Output the (X, Y) coordinate of the center of the cell containing the given text.  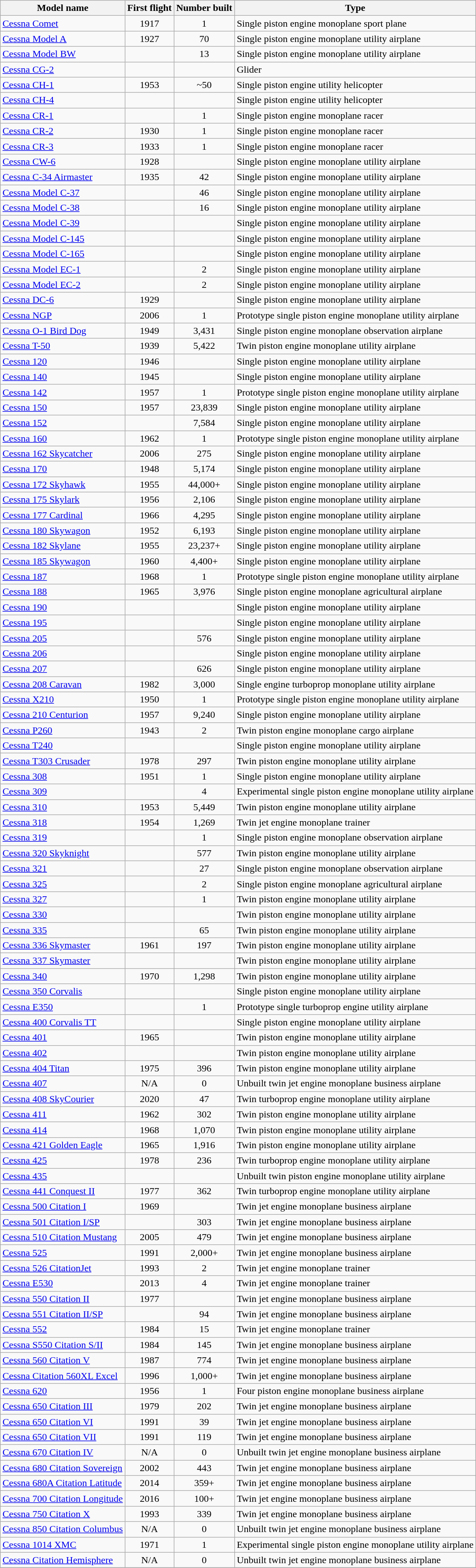
Cessna P260 (63, 730)
Cessna 404 Titan (63, 1068)
Cessna CH-4 (63, 100)
Cessna Model C-145 (63, 239)
362 (204, 1191)
23,237+ (204, 546)
Cessna 680A Citation Latitude (63, 1483)
Cessna T-50 (63, 346)
1970 (149, 976)
Cessna CH-1 (63, 85)
Number built (204, 8)
774 (204, 1360)
Cessna 162 Skycatcher (63, 454)
27 (204, 868)
Cessna 160 (63, 438)
Cessna 120 (63, 361)
Four piston engine monoplane business airplane (355, 1391)
Cessna Model BW (63, 54)
202 (204, 1406)
Cessna 400 Corvalis TT (63, 1022)
1935 (149, 177)
100+ (204, 1499)
1943 (149, 730)
Cessna Citation Hemisphere (63, 1560)
Cessna 319 (63, 838)
Cessna 320 Skyknight (63, 853)
2,106 (204, 500)
Cessna Model A (63, 39)
339 (204, 1514)
303 (204, 1222)
47 (204, 1099)
Single engine turboprop monoplane utility airplane (355, 684)
1987 (149, 1360)
Cessna 172 Skyhawk (63, 484)
Cessna 414 (63, 1130)
302 (204, 1114)
7,584 (204, 423)
Cessna 309 (63, 792)
Cessna 206 (63, 653)
Cessna 185 Skywagon (63, 561)
145 (204, 1345)
Cessna 140 (63, 377)
1,000+ (204, 1375)
Unbuilt twin piston engine monoplane utility airplane (355, 1176)
1933 (149, 146)
4,400+ (204, 561)
3,976 (204, 592)
119 (204, 1437)
2013 (149, 1283)
Cessna 150 (63, 407)
Cessna CR-1 (63, 115)
Cessna 336 Skymaster (63, 945)
Cessna T303 Crusader (63, 761)
5,422 (204, 346)
Cessna 551 Citation II/SP (63, 1314)
First flight (149, 8)
Cessna 411 (63, 1114)
1929 (149, 300)
Cessna T240 (63, 746)
1982 (149, 684)
Cessna Model EC-1 (63, 269)
1966 (149, 515)
5,449 (204, 807)
Cessna 177 Cardinal (63, 515)
Cessna 337 Skymaster (63, 961)
Glider (355, 69)
Cessna 526 CitationJet (63, 1268)
Model name (63, 8)
Cessna 501 Citation I/SP (63, 1222)
1996 (149, 1375)
Cessna Model C-37 (63, 193)
1979 (149, 1406)
1948 (149, 469)
Prototype single turboprop engine utility airplane (355, 1007)
Single piston engine monoplane sport plane (355, 23)
Cessna 190 (63, 607)
626 (204, 669)
Cessna 552 (63, 1329)
1,070 (204, 1130)
2016 (149, 1499)
4,295 (204, 515)
Cessna 340 (63, 976)
Cessna 335 (63, 930)
1945 (149, 377)
Cessna Model C-38 (63, 208)
Cessna 195 (63, 623)
236 (204, 1160)
Cessna E350 (63, 1007)
Cessna 330 (63, 914)
Cessna 421 Golden Eagle (63, 1145)
Cessna 170 (63, 469)
~50 (204, 85)
Cessna 750 Citation X (63, 1514)
Cessna 175 Skylark (63, 500)
2005 (149, 1237)
Cessna 152 (63, 423)
Cessna S550 Citation S/II (63, 1345)
39 (204, 1421)
Type (355, 8)
Cessna 208 Caravan (63, 684)
2020 (149, 1099)
Cessna 1014 XMC (63, 1545)
Cessna Citation 560XL Excel (63, 1375)
1950 (149, 700)
Cessna C-34 Airmaster (63, 177)
Cessna CR-2 (63, 131)
1939 (149, 346)
359+ (204, 1483)
Cessna 680 Citation Sovereign (63, 1468)
Cessna O-1 Bird Dog (63, 331)
65 (204, 930)
5,174 (204, 469)
Cessna CR-3 (63, 146)
Cessna 327 (63, 899)
Cessna 310 (63, 807)
Cessna 435 (63, 1176)
44,000+ (204, 484)
15 (204, 1329)
Twin piston engine monoplane cargo airplane (355, 730)
1917 (149, 23)
16 (204, 208)
Cessna 700 Citation Longitude (63, 1499)
Cessna 308 (63, 776)
396 (204, 1068)
94 (204, 1314)
1949 (149, 331)
1952 (149, 530)
275 (204, 454)
Cessna 187 (63, 576)
Cessna 318 (63, 822)
1,298 (204, 976)
1960 (149, 561)
Cessna DC-6 (63, 300)
Cessna 325 (63, 884)
1971 (149, 1545)
Cessna 425 (63, 1160)
1975 (149, 1068)
46 (204, 193)
Cessna 500 Citation I (63, 1207)
Cessna 620 (63, 1391)
Cessna 321 (63, 868)
70 (204, 39)
2014 (149, 1483)
Cessna E530 (63, 1283)
Cessna CG-2 (63, 69)
Cessna X210 (63, 700)
Cessna 210 Centurion (63, 715)
1928 (149, 161)
2002 (149, 1468)
Cessna Model C-165 (63, 254)
Cessna 350 Corvalis (63, 992)
1951 (149, 776)
Cessna Comet (63, 23)
Cessna 188 (63, 592)
Cessna 560 Citation V (63, 1360)
1961 (149, 945)
1927 (149, 39)
Cessna 401 (63, 1038)
Cessna Model C-39 (63, 223)
Cessna 408 SkyCourier (63, 1099)
Cessna 550 Citation II (63, 1299)
1,269 (204, 822)
1969 (149, 1207)
13 (204, 54)
576 (204, 638)
3,000 (204, 684)
479 (204, 1237)
1930 (149, 131)
Cessna CW-6 (63, 161)
Cessna 510 Citation Mustang (63, 1237)
42 (204, 177)
Cessna 850 Citation Columbus (63, 1529)
Cessna 407 (63, 1084)
Cessna 182 Skylane (63, 546)
1954 (149, 822)
Cessna 205 (63, 638)
Cessna 402 (63, 1053)
Cessna 650 Citation III (63, 1406)
Cessna 441 Conquest II (63, 1191)
1946 (149, 361)
1,916 (204, 1145)
Cessna 670 Citation IV (63, 1453)
3,431 (204, 331)
Cessna 650 Citation VII (63, 1437)
Cessna 525 (63, 1253)
Cessna 142 (63, 392)
Cessna 180 Skywagon (63, 530)
443 (204, 1468)
Cessna Model EC-2 (63, 285)
Cessna NGP (63, 315)
197 (204, 945)
Cessna 650 Citation VI (63, 1421)
577 (204, 853)
2,000+ (204, 1253)
9,240 (204, 715)
Cessna 207 (63, 669)
23,839 (204, 407)
6,193 (204, 530)
297 (204, 761)
